Find where the given text appears and provide that cell's center as (x, y) coordinate. 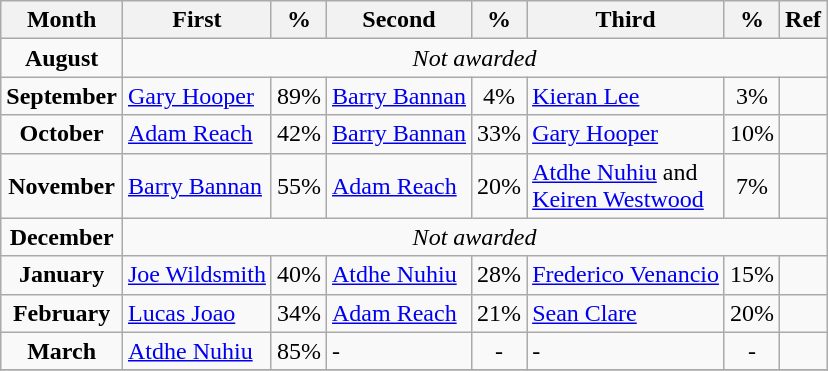
34% (298, 313)
Sean Clare (626, 313)
September (62, 96)
December (62, 237)
40% (298, 275)
August (62, 58)
March (62, 351)
10% (752, 134)
33% (500, 134)
January (62, 275)
3% (752, 96)
November (62, 186)
28% (500, 275)
February (62, 313)
85% (298, 351)
Kieran Lee (626, 96)
Lucas Joao (196, 313)
Second (400, 20)
Joe Wildsmith (196, 275)
October (62, 134)
4% (500, 96)
21% (500, 313)
89% (298, 96)
42% (298, 134)
15% (752, 275)
First (196, 20)
Third (626, 20)
7% (752, 186)
Frederico Venancio (626, 275)
Ref (804, 20)
Atdhe Nuhiu and Keiren Westwood (626, 186)
55% (298, 186)
Month (62, 20)
